Output the (x, y) coordinate of the center of the cell containing the given text.  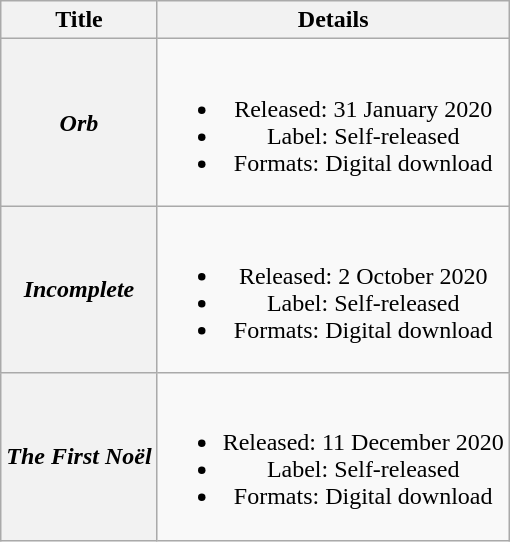
Released: 2 October 2020Label: Self-releasedFormats: Digital download (333, 290)
Orb (79, 122)
The First Noël (79, 456)
Released: 31 January 2020Label: Self-releasedFormats: Digital download (333, 122)
Incomplete (79, 290)
Details (333, 20)
Released: 11 December 2020Label: Self-releasedFormats: Digital download (333, 456)
Title (79, 20)
